Pinpoint the cell where the given text exists, returning its [x, y] midpoint coordinate. 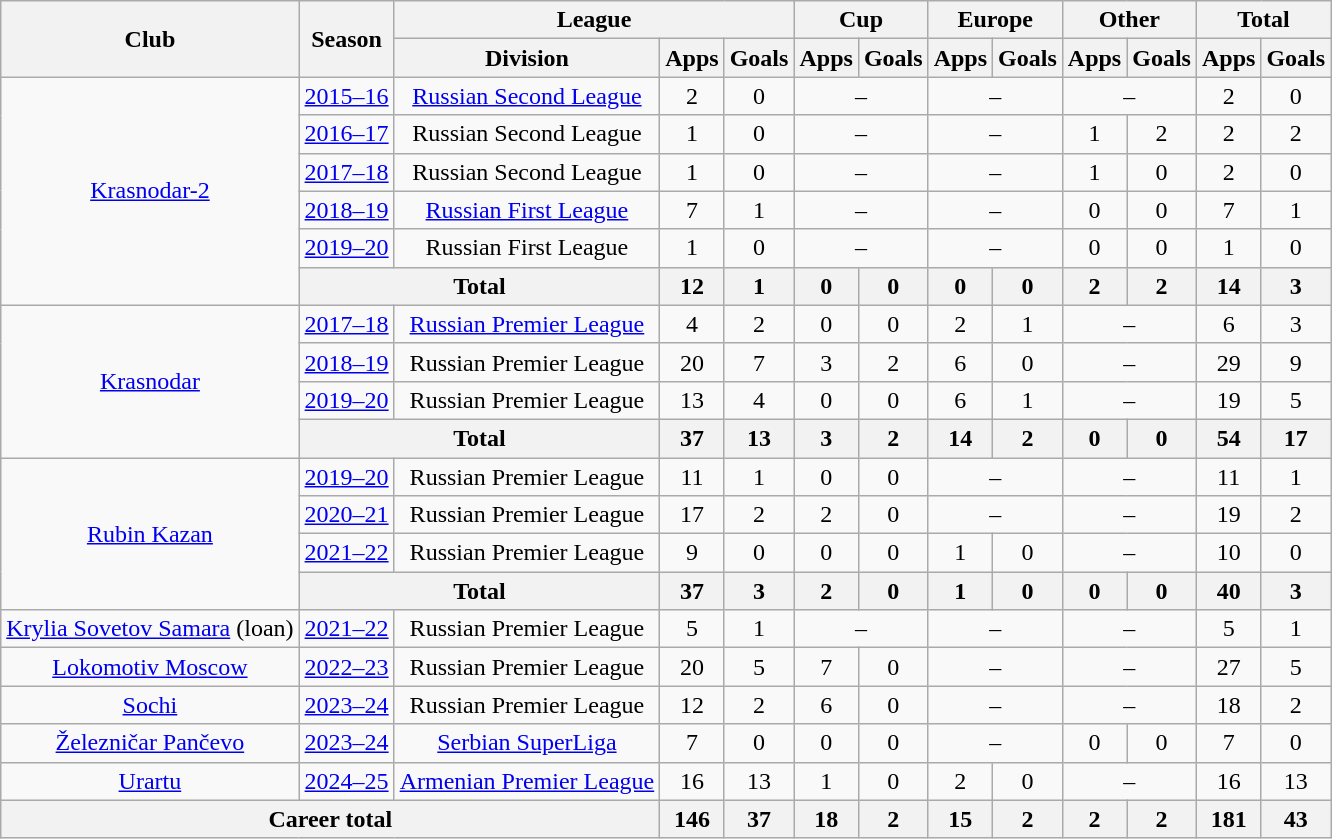
2022–23 [346, 667]
10 [1228, 553]
Sochi [150, 705]
Krasnodar-2 [150, 191]
2015–16 [346, 96]
Lokomotiv Moscow [150, 667]
Urartu [150, 781]
Career total [330, 819]
2016–17 [346, 134]
Železničar Pančevo [150, 743]
Other [1129, 20]
Cup [861, 20]
Season [346, 39]
29 [1228, 362]
15 [960, 819]
54 [1228, 438]
League [594, 20]
Serbian SuperLiga [527, 743]
181 [1228, 819]
2024–25 [346, 781]
Armenian Premier League [527, 781]
Division [527, 58]
27 [1228, 667]
Rubin Kazan [150, 534]
2020–21 [346, 515]
Club [150, 39]
146 [692, 819]
43 [1296, 819]
Europe [995, 20]
40 [1228, 591]
Krasnodar [150, 381]
Krylia Sovetov Samara (loan) [150, 629]
